Identify which cell holds the provided text, then report its (x, y) central coordinate. 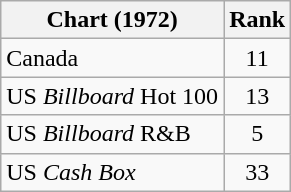
11 (258, 58)
US Billboard Hot 100 (112, 96)
Canada (112, 58)
33 (258, 172)
5 (258, 134)
Rank (258, 20)
US Cash Box (112, 172)
Chart (1972) (112, 20)
US Billboard R&B (112, 134)
13 (258, 96)
